Identify which cell holds the provided text, then report its (x, y) central coordinate. 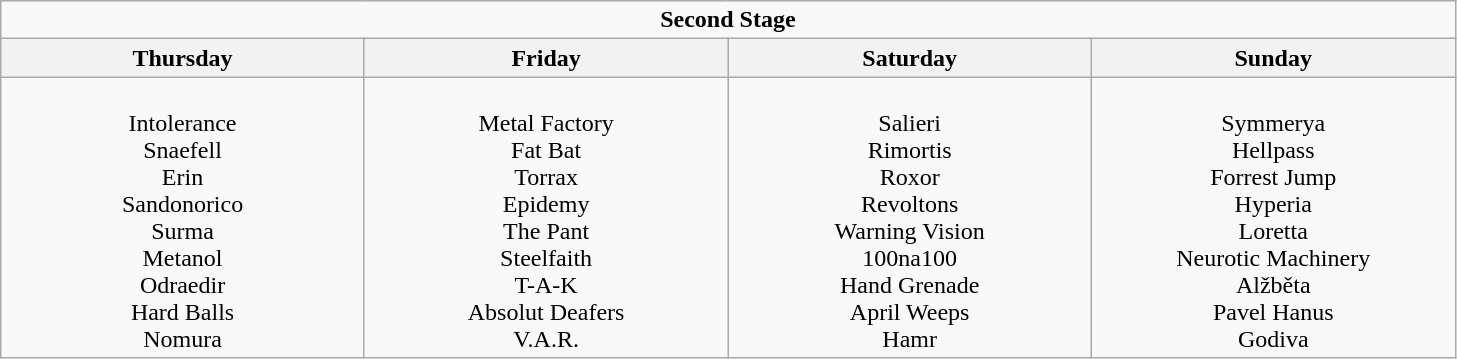
Sunday (1273, 58)
Symmerya Hellpass Forrest Jump Hyperia Loretta Neurotic Machinery Alžběta Pavel Hanus Godiva (1273, 218)
Friday (546, 58)
Saturday (910, 58)
Thursday (183, 58)
Metal Factory Fat Bat Torrax Epidemy The Pant Steelfaith T-A-K Absolut Deafers V.A.R. (546, 218)
Salieri Rimortis Roxor Revoltons Warning Vision 100na100 Hand Grenade April Weeps Hamr (910, 218)
Intolerance Snaefell Erin Sandonorico Surma Metanol Odraedir Hard Balls Nomura (183, 218)
Second Stage (728, 20)
